Find where the given text appears and provide that cell's center as [X, Y] coordinate. 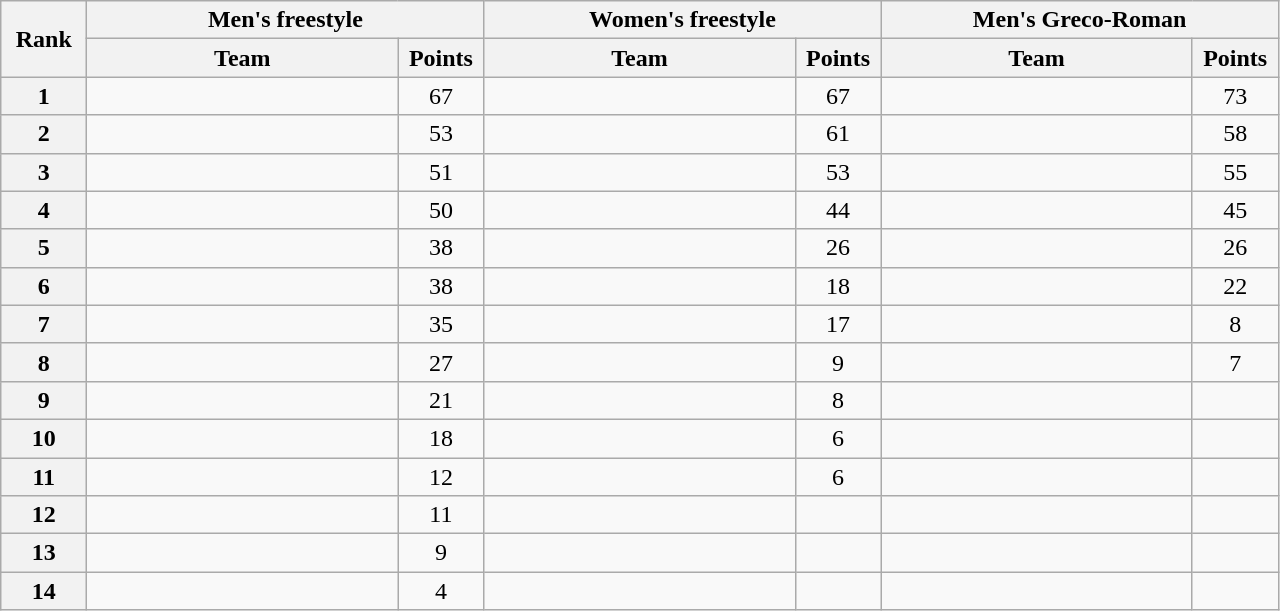
Women's freestyle [682, 20]
Men's freestyle [286, 20]
2 [44, 134]
14 [44, 591]
10 [44, 438]
44 [838, 210]
55 [1235, 172]
27 [441, 362]
5 [44, 248]
58 [1235, 134]
73 [1235, 96]
61 [838, 134]
Men's Greco-Roman [1080, 20]
51 [441, 172]
17 [838, 324]
35 [441, 324]
22 [1235, 286]
45 [1235, 210]
Rank [44, 39]
21 [441, 400]
3 [44, 172]
50 [441, 210]
13 [44, 553]
1 [44, 96]
